Extract the (x, y) coordinate from the center of the cell holding the provided text.  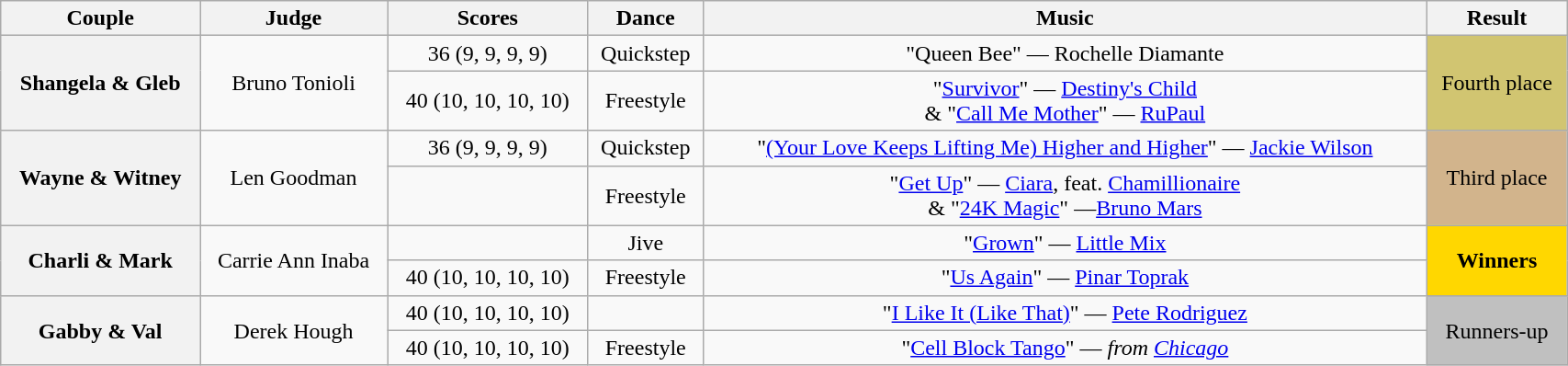
"Us Again" — Pinar Toprak (1065, 278)
Judge (294, 18)
Len Goodman (294, 178)
"I Like It (Like That)" — Pete Rodriguez (1065, 313)
Jive (645, 243)
Shangela & Gleb (101, 83)
Carrie Ann Inaba (294, 260)
"Queen Bee" — Rochelle Diamante (1065, 53)
Runners-up (1496, 330)
"Cell Block Tango" — from Chicago (1065, 348)
"Survivor" — Destiny's Child& "Call Me Mother" — RuPaul (1065, 101)
Derek Hough (294, 330)
Wayne & Witney (101, 178)
Gabby & Val (101, 330)
"Get Up" — Ciara, feat. Chamillionaire& "24K Magic" —Bruno Mars (1065, 195)
Winners (1496, 260)
Charli & Mark (101, 260)
Music (1065, 18)
Couple (101, 18)
Third place (1496, 178)
Bruno Tonioli (294, 83)
Result (1496, 18)
Dance (645, 18)
"(Your Love Keeps Lifting Me) Higher and Higher" — Jackie Wilson (1065, 148)
"Grown" — Little Mix (1065, 243)
Scores (489, 18)
Fourth place (1496, 83)
